Return (x, y) of the center of cell containing provided text 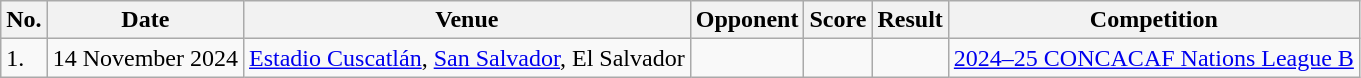
Result (910, 20)
Score (838, 20)
Venue (468, 20)
No. (24, 20)
Date (145, 20)
14 November 2024 (145, 58)
1. (24, 58)
Competition (1154, 20)
Estadio Cuscatlán, San Salvador, El Salvador (468, 58)
2024–25 CONCACAF Nations League B (1154, 58)
Opponent (747, 20)
